Scan for the cell matching the given text and deliver its [X, Y] coordinate at center. 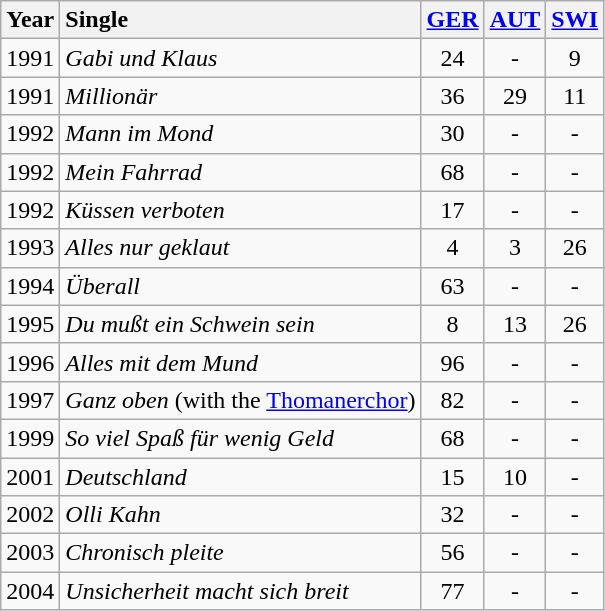
36 [452, 96]
Single [240, 20]
17 [452, 210]
56 [452, 553]
1997 [30, 400]
Chronisch pleite [240, 553]
9 [575, 58]
11 [575, 96]
96 [452, 362]
32 [452, 515]
1993 [30, 248]
2002 [30, 515]
15 [452, 477]
GER [452, 20]
4 [452, 248]
Millionär [240, 96]
24 [452, 58]
10 [515, 477]
2003 [30, 553]
So viel Spaß für wenig Geld [240, 438]
8 [452, 324]
63 [452, 286]
2001 [30, 477]
Unsicherheit macht sich breit [240, 591]
77 [452, 591]
Ganz oben (with the Thomanerchor) [240, 400]
SWI [575, 20]
2004 [30, 591]
AUT [515, 20]
Küssen verboten [240, 210]
Alles nur geklaut [240, 248]
13 [515, 324]
30 [452, 134]
Year [30, 20]
82 [452, 400]
29 [515, 96]
3 [515, 248]
Überall [240, 286]
Gabi und Klaus [240, 58]
1996 [30, 362]
Du mußt ein Schwein sein [240, 324]
Mann im Mond [240, 134]
1999 [30, 438]
Mein Fahrrad [240, 172]
Olli Kahn [240, 515]
1995 [30, 324]
Deutschland [240, 477]
1994 [30, 286]
Alles mit dem Mund [240, 362]
